From the cell containing the given text, extract its center point as (X, Y) coordinate. 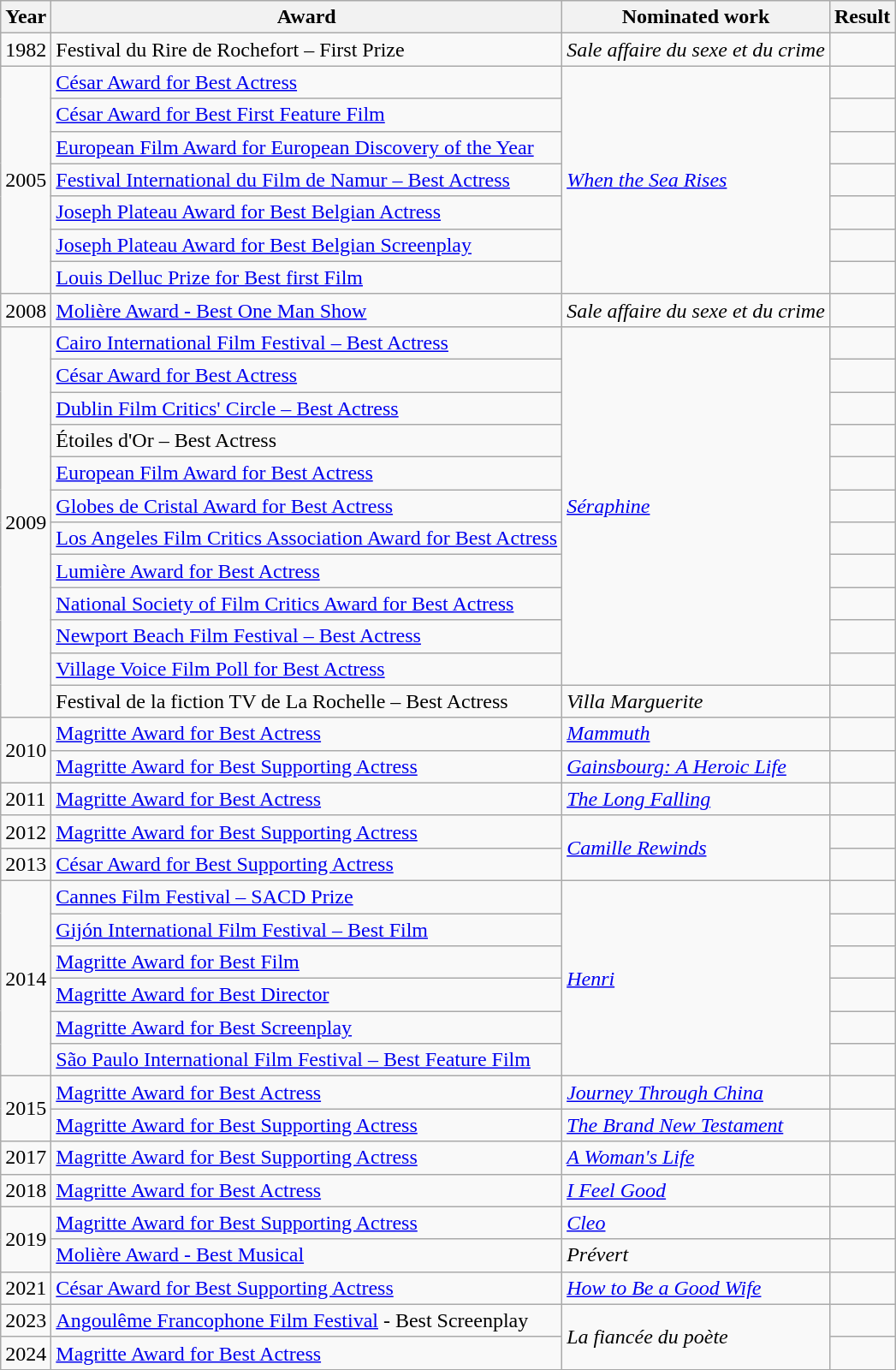
2013 (26, 864)
2023 (26, 1320)
Magritte Award for Best Director (306, 995)
How to Be a Good Wife (697, 1288)
Mammuth (697, 734)
2018 (26, 1190)
Cairo International Film Festival – Best Actress (306, 342)
Year (26, 17)
Magritte Award for Best Film (306, 962)
The Brand New Testament (697, 1125)
Angoulême Francophone Film Festival - Best Screenplay (306, 1320)
2005 (26, 180)
Cannes Film Festival – SACD Prize (306, 896)
Joseph Plateau Award for Best Belgian Actress (306, 212)
The Long Falling (697, 799)
Molière Award - Best One Man Show (306, 310)
La fiancée du poète (697, 1337)
Henri (697, 978)
Nominated work (697, 17)
Camille Rewinds (697, 848)
Lumière Award for Best Actress (306, 571)
European Film Award for Best Actress (306, 474)
Cleo (697, 1223)
Dublin Film Critics' Circle – Best Actress (306, 408)
2019 (26, 1239)
Gainsbourg: A Heroic Life (697, 766)
2008 (26, 310)
Globes de Cristal Award for Best Actress (306, 506)
2011 (26, 799)
2024 (26, 1353)
Étoiles d'Or – Best Actress (306, 441)
São Paulo International Film Festival – Best Feature Film (306, 1060)
I Feel Good (697, 1190)
2012 (26, 831)
Louis Delluc Prize for Best first Film (306, 277)
A Woman's Life (697, 1158)
Festival International du Film de Namur – Best Actress (306, 180)
Magritte Award for Best Screenplay (306, 1027)
Villa Marguerite (697, 701)
2010 (26, 750)
Festival de la fiction TV de La Rochelle – Best Actress (306, 701)
Joseph Plateau Award for Best Belgian Screenplay (306, 245)
2021 (26, 1288)
2014 (26, 978)
Journey Through China (697, 1093)
Village Voice Film Poll for Best Actress (306, 669)
Prévert (697, 1255)
Festival du Rire de Rochefort – First Prize (306, 50)
When the Sea Rises (697, 180)
Los Angeles Film Critics Association Award for Best Actress (306, 539)
2017 (26, 1158)
European Film Award for European Discovery of the Year (306, 147)
Molière Award - Best Musical (306, 1255)
National Society of Film Critics Award for Best Actress (306, 604)
Award (306, 17)
Séraphine (697, 505)
1982 (26, 50)
Newport Beach Film Festival – Best Actress (306, 636)
2015 (26, 1109)
2009 (26, 522)
César Award for Best First Feature Film (306, 115)
Result (862, 17)
Gijón International Film Festival – Best Film (306, 929)
